From the cell containing the given text, extract its center point as [x, y] coordinate. 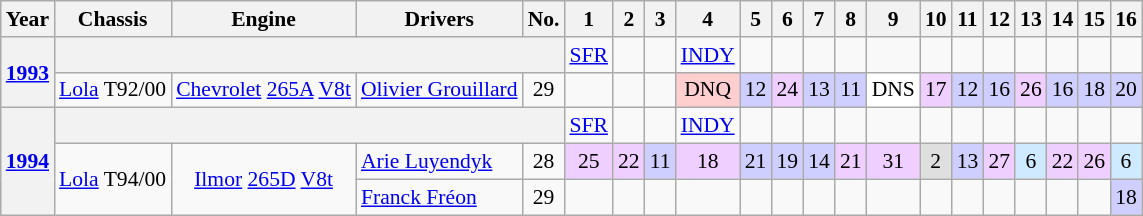
1994 [28, 162]
Year [28, 19]
1 [588, 19]
27 [999, 162]
Ilmor 265D V8t [264, 180]
24 [787, 90]
1993 [28, 72]
Franck Fréon [440, 197]
Engine [264, 19]
25 [588, 162]
17 [936, 90]
Olivier Grouillard [440, 90]
15 [1094, 19]
19 [787, 162]
DNS [894, 90]
Drivers [440, 19]
Lola T94/00 [112, 180]
Lola T92/00 [112, 90]
9 [894, 19]
3 [660, 19]
28 [544, 162]
31 [894, 162]
7 [819, 19]
10 [936, 19]
Chevrolet 265A V8t [264, 90]
20 [1126, 90]
5 [756, 19]
Arie Luyendyk [440, 162]
8 [851, 19]
Chassis [112, 19]
DNQ [708, 90]
No. [544, 19]
4 [708, 19]
